For the text-containing cell, return its midpoint in [X, Y] coordinate format. 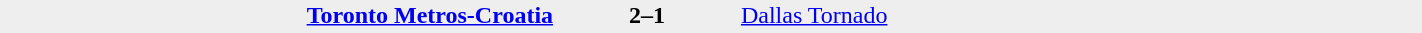
2–1 [648, 15]
Dallas Tornado [910, 15]
Toronto Metros-Croatia [384, 15]
